Return (X, Y) of the center of cell containing provided text 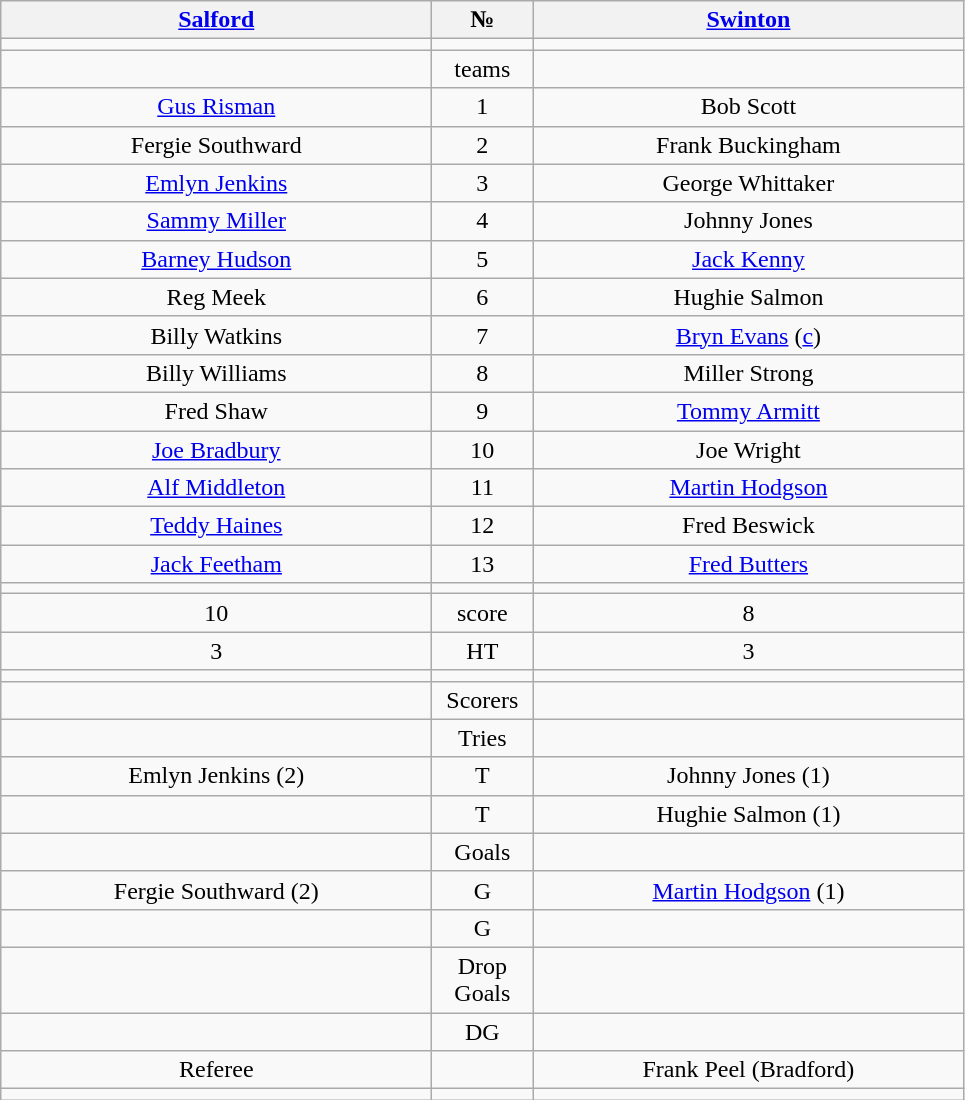
4 (482, 221)
Martin Hodgson (748, 488)
Swinton (748, 20)
HT (482, 651)
13 (482, 564)
score (482, 613)
Joe Wright (748, 449)
Referee (216, 1070)
Drop Goals (482, 980)
Teddy Haines (216, 526)
Tommy Armitt (748, 411)
Frank Buckingham (748, 145)
№ (482, 20)
Johnny Jones (748, 221)
Salford (216, 20)
Joe Bradbury (216, 449)
Goals (482, 852)
Fergie Southward (216, 145)
Barney Hudson (216, 259)
12 (482, 526)
Bryn Evans (c) (748, 335)
11 (482, 488)
DG (482, 1031)
Fred Butters (748, 564)
Scorers (482, 700)
7 (482, 335)
George Whittaker (748, 183)
Fred Shaw (216, 411)
Fred Beswick (748, 526)
6 (482, 297)
Hughie Salmon (1) (748, 814)
Emlyn Jenkins (2) (216, 776)
Frank Peel (Bradford) (748, 1070)
Billy Watkins (216, 335)
Bob Scott (748, 107)
5 (482, 259)
Emlyn Jenkins (216, 183)
Gus Risman (216, 107)
Fergie Southward (2) (216, 890)
Tries (482, 738)
Sammy Miller (216, 221)
Reg Meek (216, 297)
Alf Middleton (216, 488)
Billy Williams (216, 373)
Miller Strong (748, 373)
Hughie Salmon (748, 297)
9 (482, 411)
1 (482, 107)
2 (482, 145)
Jack Feetham (216, 564)
Jack Kenny (748, 259)
Martin Hodgson (1) (748, 890)
teams (482, 69)
Johnny Jones (1) (748, 776)
